Pinpoint the cell where the given text exists, returning its (X, Y) midpoint coordinate. 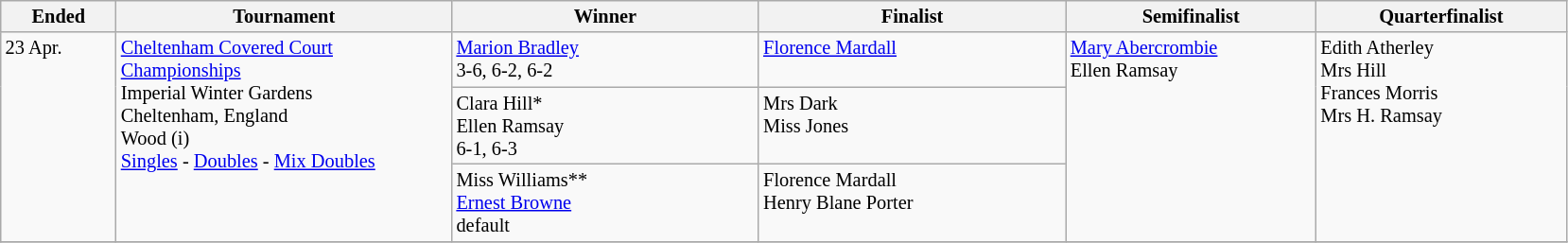
Ended (59, 16)
Marion Bradley3-6, 6-2, 6-2 (605, 60)
Cheltenham Covered Court ChampionshipsImperial Winter Gardens Cheltenham, England Wood (i)Singles - Doubles - Mix Doubles (284, 136)
Mary Abercrombie Ellen Ramsay (1192, 136)
Winner (605, 16)
Clara Hill* Ellen Ramsay 6-1, 6-3 (605, 126)
Semifinalist (1192, 16)
Finalist (912, 16)
Tournament (284, 16)
Quarterfinalist (1441, 16)
Miss Williams** Ernest Browne default (605, 202)
23 Apr. (59, 136)
Edith Atherley Mrs Hill Frances Morris Mrs H. Ramsay (1441, 136)
Florence Mardall (912, 60)
Mrs DarkMiss Jones (912, 126)
Florence Mardall Henry Blane Porter (912, 202)
